Capture the cell that displays the provided text and extract its (X, Y) central coordinate. 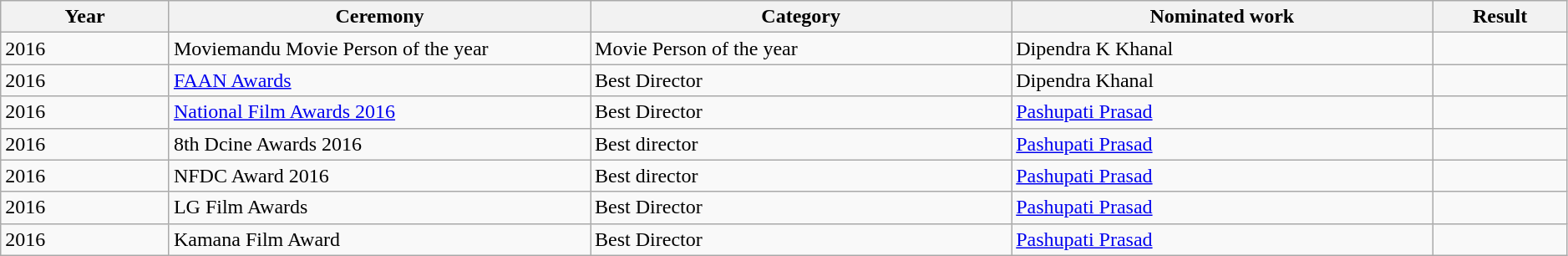
Movie Person of the year (801, 49)
Moviemandu Movie Person of the year (379, 49)
8th Dcine Awards 2016 (379, 144)
LG Film Awards (379, 207)
Category (801, 17)
Dipendra K Khanal (1222, 49)
NFDC Award 2016 (379, 176)
National Film Awards 2016 (379, 112)
Ceremony (379, 17)
Nominated work (1222, 17)
FAAN Awards (379, 80)
Dipendra Khanal (1222, 80)
Result (1500, 17)
Kamana Film Award (379, 239)
Year (85, 17)
